Scan for the cell matching the given text and deliver its (x, y) coordinate at center. 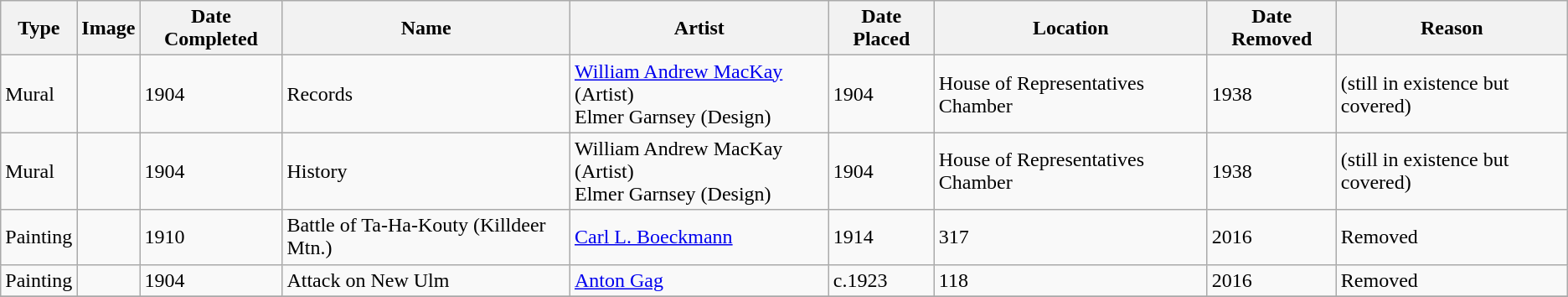
Artist (699, 29)
Type (39, 29)
Anton Gag (699, 280)
Date Removed (1271, 29)
317 (1070, 237)
Date Placed (881, 29)
Battle of Ta-Ha-Kouty (Killdeer Mtn.) (426, 237)
Date Completed (211, 29)
Name (426, 29)
Attack on New Ulm (426, 280)
c.1923 (881, 280)
History (426, 171)
Carl L. Boeckmann (699, 237)
Image (109, 29)
Reason (1452, 29)
Records (426, 94)
118 (1070, 280)
1914 (881, 237)
Location (1070, 29)
1910 (211, 237)
